Find where the given text appears and provide that cell's center as (x, y) coordinate. 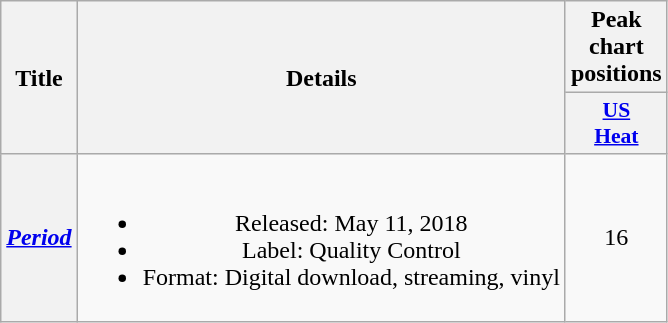
Released: May 11, 2018Label: Quality ControlFormat: Digital download, streaming, vinyl (321, 238)
Peak chart positions (616, 47)
16 (616, 238)
Title (39, 78)
USHeat (616, 124)
Period (39, 238)
Details (321, 78)
